Search for the cell housing the specified text and yield its [x, y] center coordinate. 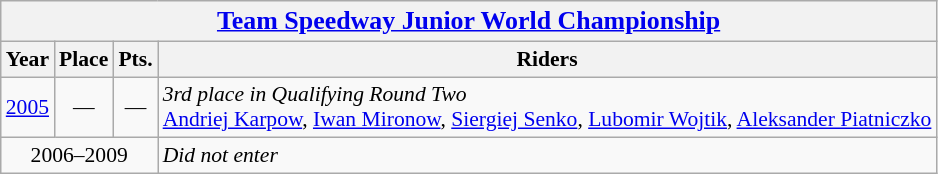
2006–2009 [80, 156]
Place [84, 59]
Team Speedway Junior World Championship [469, 21]
Pts. [135, 59]
Did not enter [548, 156]
Year [28, 59]
2005 [28, 108]
Riders [548, 59]
3rd place in Qualifying Round Two Andriej Karpow, Iwan Mironow, Siergiej Senko, Lubomir Wojtik, Aleksander Piatniczko [548, 108]
